Search for the cell housing the specified text and yield its [x, y] center coordinate. 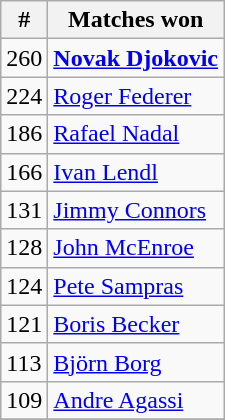
260 [24, 58]
224 [24, 96]
Matches won [136, 20]
121 [24, 324]
113 [24, 362]
Björn Borg [136, 362]
Ivan Lendl [136, 172]
# [24, 20]
186 [24, 134]
131 [24, 210]
Jimmy Connors [136, 210]
Andre Agassi [136, 400]
Rafael Nadal [136, 134]
128 [24, 248]
124 [24, 286]
Roger Federer [136, 96]
Boris Becker [136, 324]
Novak Djokovic [136, 58]
Pete Sampras [136, 286]
109 [24, 400]
John McEnroe [136, 248]
166 [24, 172]
